Return the (X, Y) coordinate for the center point of the cell that contains the specified text.  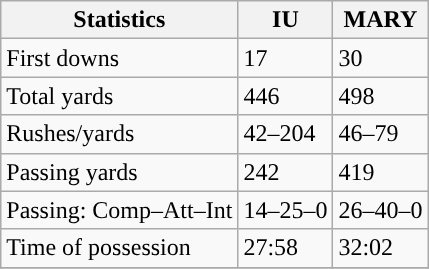
Time of possession (120, 248)
Total yards (120, 96)
14–25–0 (286, 210)
Rushes/yards (120, 134)
419 (380, 172)
446 (286, 96)
27:58 (286, 248)
IU (286, 20)
Statistics (120, 20)
Passing yards (120, 172)
26–40–0 (380, 210)
17 (286, 58)
Passing: Comp–Att–Int (120, 210)
46–79 (380, 134)
MARY (380, 20)
32:02 (380, 248)
First downs (120, 58)
42–204 (286, 134)
30 (380, 58)
242 (286, 172)
498 (380, 96)
